Identify which cell holds the provided text, then report its [X, Y] central coordinate. 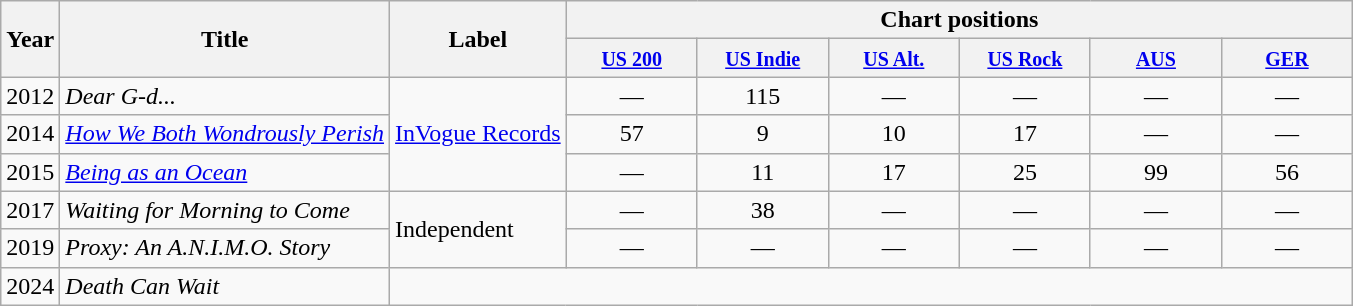
Title [225, 39]
2014 [30, 134]
115 [762, 96]
9 [762, 134]
56 [1286, 172]
10 [894, 134]
2019 [30, 248]
US Rock [1024, 58]
GER [1286, 58]
Dear G-d... [225, 96]
Proxy: An A.N.I.M.O. Story [225, 248]
How We Both Wondrously Perish [225, 134]
2024 [30, 286]
57 [632, 134]
Chart positions [959, 20]
Waiting for Morning to Come [225, 210]
38 [762, 210]
InVogue Records [478, 134]
2017 [30, 210]
25 [1024, 172]
2015 [30, 172]
2012 [30, 96]
Being as an Ocean [225, 172]
Year [30, 39]
US 200 [632, 58]
Independent [478, 229]
Death Can Wait [225, 286]
99 [1156, 172]
Label [478, 39]
AUS [1156, 58]
US Alt. [894, 58]
11 [762, 172]
US Indie [762, 58]
